Capture the cell that displays the provided text and extract its (x, y) central coordinate. 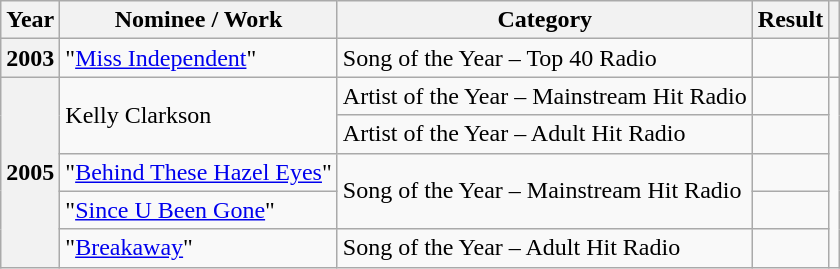
2003 (30, 58)
Song of the Year – Adult Hit Radio (544, 248)
"Breakaway" (198, 248)
"Behind These Hazel Eyes" (198, 172)
Kelly Clarkson (198, 115)
Artist of the Year – Mainstream Hit Radio (544, 96)
Category (544, 20)
Year (30, 20)
"Miss Independent" (198, 58)
Result (790, 20)
Nominee / Work (198, 20)
"Since U Been Gone" (198, 210)
Song of the Year – Top 40 Radio (544, 58)
2005 (30, 172)
Song of the Year – Mainstream Hit Radio (544, 191)
Artist of the Year – Adult Hit Radio (544, 134)
